Determine the [X, Y] coordinate at the center of the cell enclosing the given text.  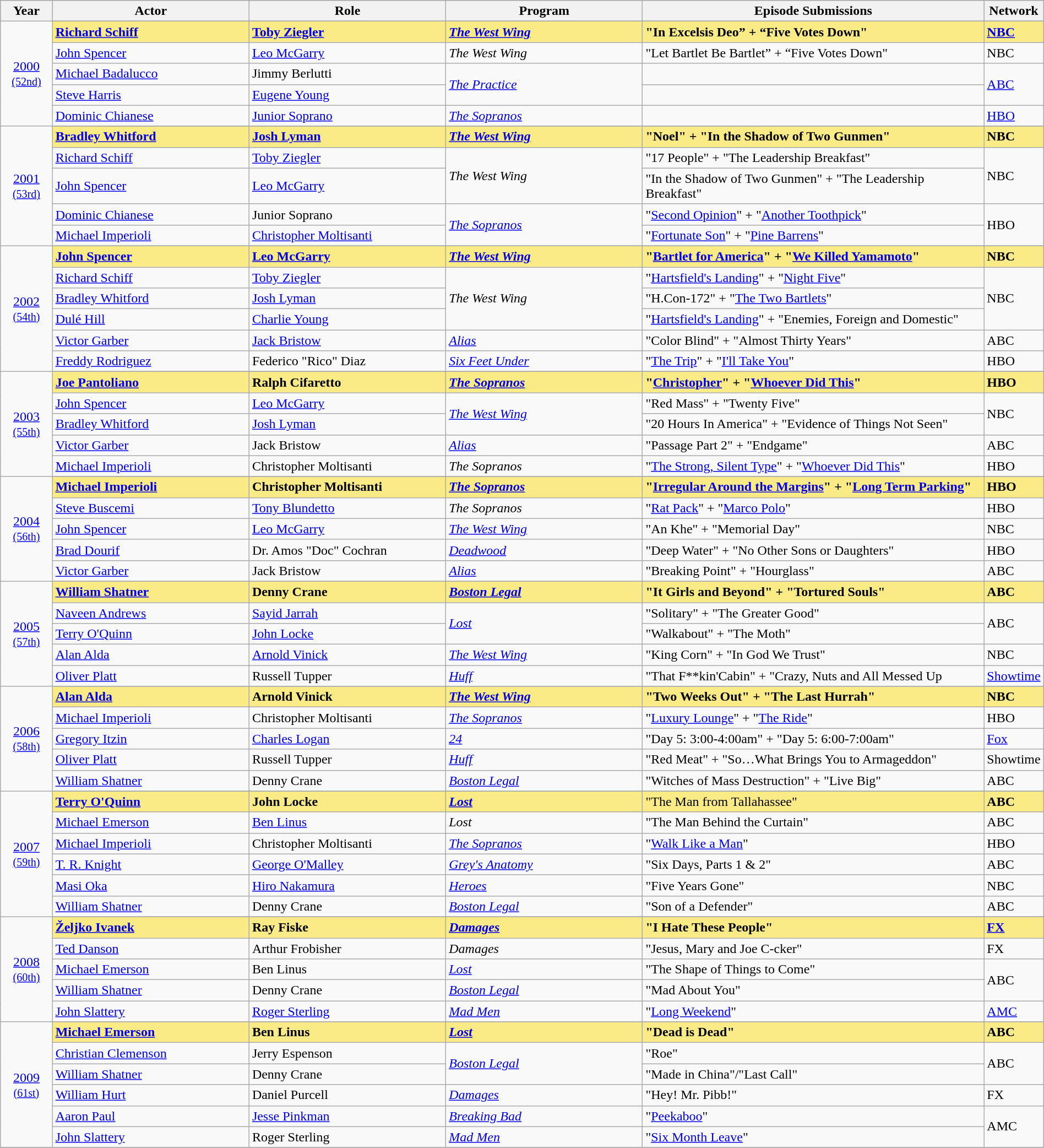
Grey's Anatomy [544, 864]
24 [544, 739]
Aaron Paul [151, 1116]
Joe Pantoliano [151, 382]
Freddy Rodriguez [151, 361]
"Second Opinion" + "Another Toothpick" [813, 214]
Naveen Andrews [151, 613]
"Dead is Dead" [813, 1032]
"Irregular Around the Margins" + "Long Term Parking" [813, 487]
Sayid Jarrah [347, 613]
"An Khe" + "Memorial Day" [813, 529]
2005(57th) [26, 633]
Ralph Cifaretto [347, 382]
"Breaking Point" + "Hourglass" [813, 571]
Program [544, 11]
2003(55th) [26, 424]
Federico "Rico" Diaz [347, 361]
Year [26, 11]
"Rat Pack" + "Marco Polo" [813, 508]
2006(58th) [26, 739]
Masi Oka [151, 885]
"Let Bartlet Be Bartlet” + “Five Votes Down" [813, 53]
Željko Ivanek [151, 927]
"The Man from Tallahassee" [813, 802]
Michael Badalucco [151, 74]
Brad Dourif [151, 550]
"Walk Like a Man" [813, 843]
2002(54th) [26, 308]
2008(60th) [26, 969]
"Six Days, Parts 1 & 2" [813, 864]
Jimmy Berlutti [347, 74]
T. R. Knight [151, 864]
"It Girls and Beyond" + "Tortured Souls" [813, 592]
"Mad About You" [813, 990]
Deadwood [544, 550]
Dr. Amos "Doc" Cochran [347, 550]
"Hartsfield's Landing" + "Night Five" [813, 277]
Dulé Hill [151, 320]
The Practice [544, 84]
"The Trip" + "I'll Take You" [813, 361]
"Six Month Leave" [813, 1137]
"The Man Behind the Curtain" [813, 822]
"Witches of Mass Destruction" + "Live Big" [813, 781]
George O'Malley [347, 864]
"Deep Water" + "No Other Sons or Daughters" [813, 550]
"Hey! Mr. Pibb!" [813, 1095]
Ray Fiske [347, 927]
William Hurt [151, 1095]
Hiro Nakamura [347, 885]
"20 Hours In America" + "Evidence of Things Not Seen" [813, 424]
Charlie Young [347, 320]
"Long Weekend" [813, 1011]
"Color Blind" + "Almost Thirty Years" [813, 340]
"Peekaboo" [813, 1116]
Breaking Bad [544, 1116]
"Fortunate Son" + "Pine Barrens" [813, 235]
"In Excelsis Deo” + “Five Votes Down" [813, 32]
"The Strong, Silent Type" + "Whoever Did This" [813, 466]
"Solitary" + "The Greater Good" [813, 613]
Six Feet Under [544, 361]
"The Shape of Things to Come" [813, 970]
Ted Danson [151, 948]
Fox [1014, 739]
"Red Mass" + "Twenty Five" [813, 403]
Role [347, 11]
"I Hate These People" [813, 927]
"Passage Part 2" + "Endgame" [813, 445]
Tony Blundetto [347, 508]
"17 People" + "The Leadership Breakfast" [813, 158]
"Day 5: 3:00-4:00am" + "Day 5: 6:00-7:00am" [813, 739]
Actor [151, 11]
2000(52nd) [26, 74]
"Two Weeks Out" + "The Last Hurrah" [813, 697]
2007(59th) [26, 854]
"Jesus, Mary and Joe C-cker" [813, 948]
"Walkabout" + "The Moth" [813, 634]
Jerry Espenson [347, 1053]
Christian Clemenson [151, 1053]
"Christopher" + "Whoever Did This" [813, 382]
Daniel Purcell [347, 1095]
"Five Years Gone" [813, 885]
"King Corn" + "In God We Trust" [813, 655]
Episode Submissions [813, 11]
"Roe" [813, 1053]
Heroes [544, 885]
"H.Con-172" + "The Two Bartlets" [813, 299]
"Luxury Lounge" + "The Ride" [813, 718]
Eugene Young [347, 95]
"That F**kin'Cabin" + "Crazy, Nuts and All Messed Up [813, 676]
Steve Buscemi [151, 508]
Network [1014, 11]
Arthur Frobisher [347, 948]
2004(56th) [26, 529]
2009(61st) [26, 1085]
"Made in China"/"Last Call" [813, 1074]
Charles Logan [347, 739]
"Red Meat" + "So…What Brings You to Armageddon" [813, 760]
2001(53rd) [26, 186]
Gregory Itzin [151, 739]
"Noel" + "In the Shadow of Two Gunmen" [813, 137]
Steve Harris [151, 95]
"Bartlet for America" + "We Killed Yamamoto" [813, 256]
"Son of a Defender" [813, 906]
"Hartsfield's Landing" + "Enemies, Foreign and Domestic" [813, 320]
"In the Shadow of Two Gunmen" + "The Leadership Breakfast" [813, 186]
Jesse Pinkman [347, 1116]
